Capture the cell that displays the provided text and extract its [X, Y] central coordinate. 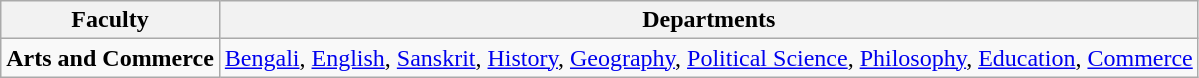
Departments [708, 20]
Arts and Commerce [110, 58]
Bengali, English, Sanskrit, History, Geography, Political Science, Philosophy, Education, Commerce [708, 58]
Faculty [110, 20]
